Identify which cell holds the provided text, then report its [x, y] central coordinate. 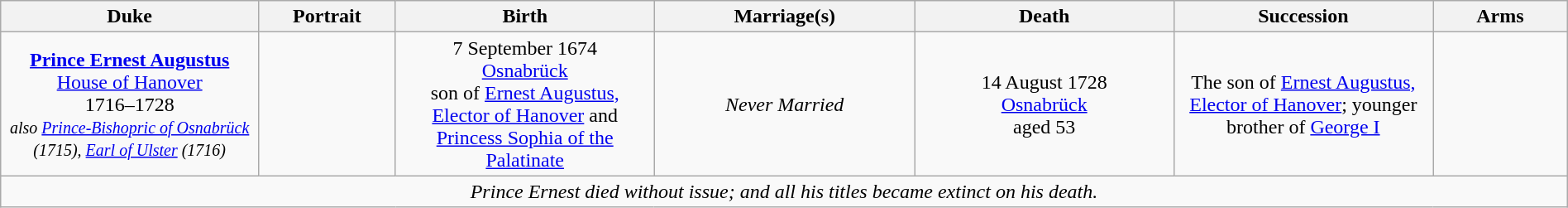
The son of Ernest Augustus, Elector of Hanover; younger brother of George I [1303, 104]
Prince Ernest AugustusHouse of Hanover1716–1728also Prince-Bishopric of Osnabrück (1715), Earl of Ulster (1716) [130, 104]
Marriage(s) [784, 17]
Birth [524, 17]
Never Married [784, 104]
Arms [1500, 17]
14 August 1728Osnabrückaged 53 [1044, 104]
Portrait [327, 17]
Death [1044, 17]
7 September 1674Osnabrückson of Ernest Augustus, Elector of Hanover and Princess Sophia of the Palatinate [524, 104]
Prince Ernest died without issue; and all his titles became extinct on his death. [784, 191]
Succession [1303, 17]
Duke [130, 17]
